Identify which cell holds the provided text, then report its [X, Y] central coordinate. 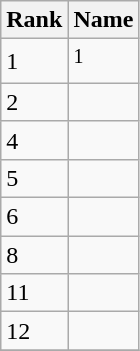
11 [34, 293]
2 [34, 102]
12 [34, 331]
Name [104, 20]
6 [34, 217]
Rank [34, 20]
8 [34, 255]
4 [34, 140]
5 [34, 178]
